Provide the [x, y] coordinate of the cell's center where the given text is located.  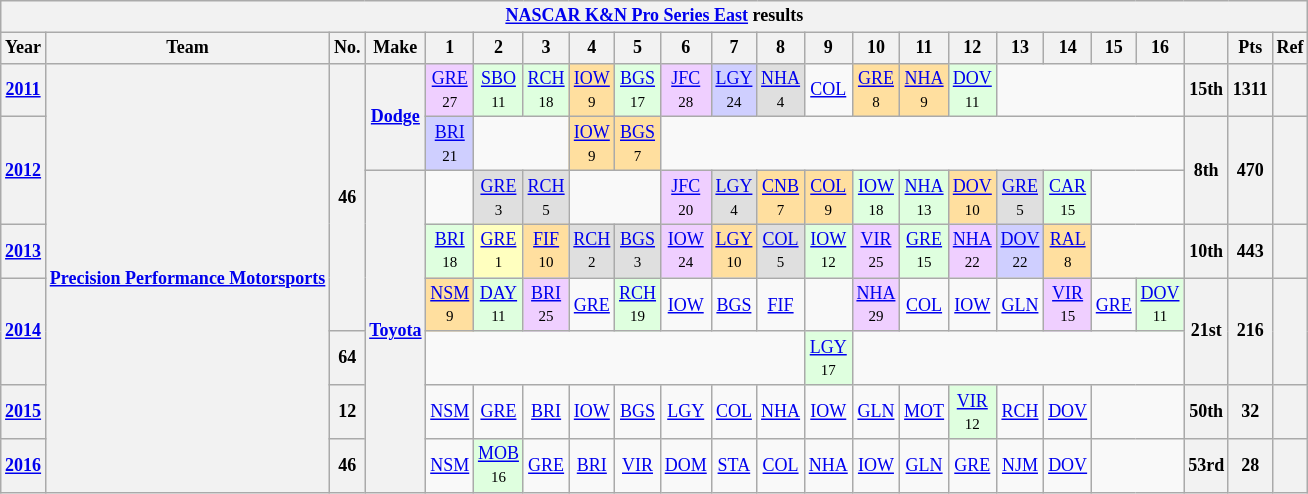
RAL 8 [1068, 251]
GRE 5 [1020, 197]
Make [396, 48]
BGS 17 [638, 90]
RCH [1020, 412]
VIR 25 [876, 251]
LGY 17 [828, 358]
2 [499, 48]
Toyota [396, 331]
28 [1250, 466]
MOB16 [499, 466]
NJM [1020, 466]
DAY 11 [499, 305]
IOW 12 [828, 251]
10 [876, 48]
SBO 11 [499, 90]
21st [1206, 332]
443 [1250, 251]
DOV 10 [972, 197]
BRI 18 [450, 251]
JFC 20 [686, 197]
NSM 9 [450, 305]
VIR 15 [1068, 305]
Team [187, 48]
53rd [1206, 466]
NASCAR K&N Pro Series East results [654, 16]
2016 [24, 466]
11 [924, 48]
MOT [924, 412]
7 [734, 48]
RCH 5 [546, 197]
14 [1068, 48]
8th [1206, 170]
5 [638, 48]
BGS 7 [638, 144]
1 [450, 48]
32 [1250, 412]
FIF 10 [546, 251]
2015 [24, 412]
Dodge [396, 116]
Precision Performance Motorsports [187, 278]
6 [686, 48]
VIR [638, 466]
1311 [1250, 90]
Ref [1290, 48]
RCH 19 [638, 305]
CAR 15 [1068, 197]
LGY [686, 412]
DOV 22 [1020, 251]
50th [1206, 412]
9 [828, 48]
16 [1160, 48]
LGY 24 [734, 90]
No. [348, 48]
RCH 2 [592, 251]
GRE 3 [499, 197]
DOM [686, 466]
LGY 10 [734, 251]
NHA 9 [924, 90]
IOW 18 [876, 197]
Year [24, 48]
8 [781, 48]
LGY 4 [734, 197]
IOW 24 [686, 251]
GRE 8 [876, 90]
COL 9 [828, 197]
COL 5 [781, 251]
3 [546, 48]
FIF [781, 305]
GRE 27 [450, 90]
10th [1206, 251]
2011 [24, 90]
VIR 12 [972, 412]
NHA 22 [972, 251]
BRI 21 [450, 144]
2014 [24, 332]
BGS 3 [638, 251]
2013 [24, 251]
NHA 4 [781, 90]
NHA 13 [924, 197]
GRE 15 [924, 251]
CNB 7 [781, 197]
GRE 1 [499, 251]
216 [1250, 332]
470 [1250, 170]
15th [1206, 90]
2012 [24, 170]
JFC 28 [686, 90]
64 [348, 358]
STA [734, 466]
15 [1114, 48]
13 [1020, 48]
NHA 29 [876, 305]
Pts [1250, 48]
BRI 25 [546, 305]
RCH 18 [546, 90]
4 [592, 48]
